Determine the (x, y) coordinate at the center of the cell enclosing the given text.  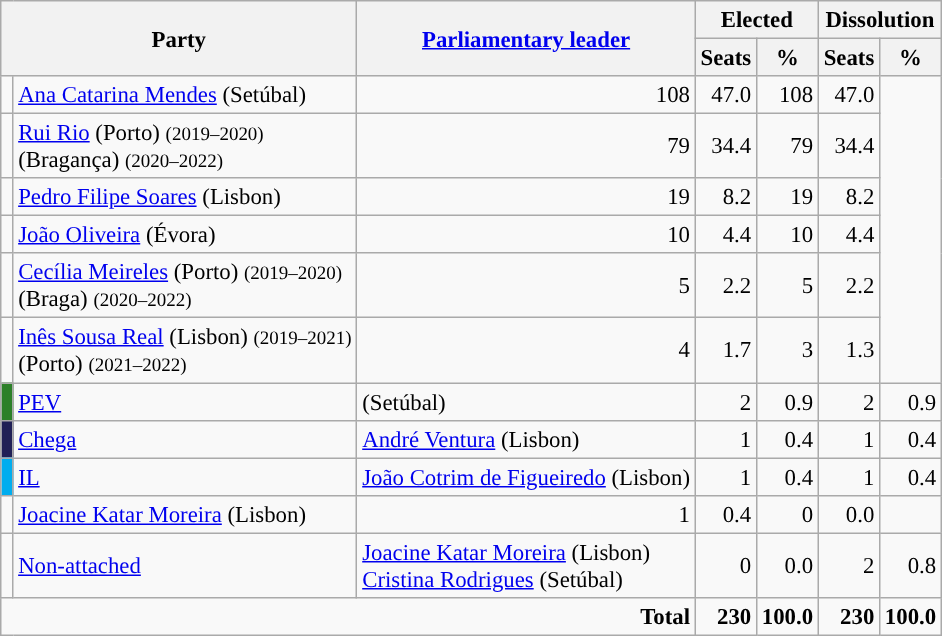
PEV (185, 402)
Joacine Katar Moreira (Lisbon) (185, 514)
João Cotrim de Figueiredo (Lisbon) (526, 477)
Chega (185, 439)
André Ventura (Lisbon) (526, 439)
Total (348, 617)
3 (787, 350)
Inês Sousa Real (Lisbon) (2019–2021) (Porto) (2021–2022) (185, 350)
Rui Rio (Porto) (2019–2020) (Bragança) (2020–2022) (185, 146)
(Setúbal) (526, 402)
Non-attached (185, 566)
4 (526, 350)
Cecília Meireles (Porto) (2019–2020) (Braga) (2020–2022) (185, 286)
Joacine Katar Moreira (Lisbon)Cristina Rodrigues (Setúbal) (526, 566)
Dissolution (880, 20)
Party (179, 38)
Parliamentary leader (526, 38)
Pedro Filipe Soares (Lisbon) (185, 197)
IL (185, 477)
1.7 (726, 350)
Elected (756, 20)
0.8 (911, 566)
João Oliveira (Évora) (185, 235)
Ana Catarina Mendes (Setúbal) (185, 95)
1.3 (848, 350)
